Detect which cell encompasses the target text, then output its (x, y) center coordinate. 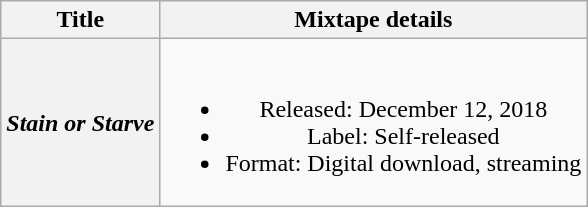
Released: December 12, 2018Label: Self-releasedFormat: Digital download, streaming (374, 122)
Stain or Starve (80, 122)
Title (80, 20)
Mixtape details (374, 20)
